For the text-containing cell, return its midpoint in [x, y] coordinate format. 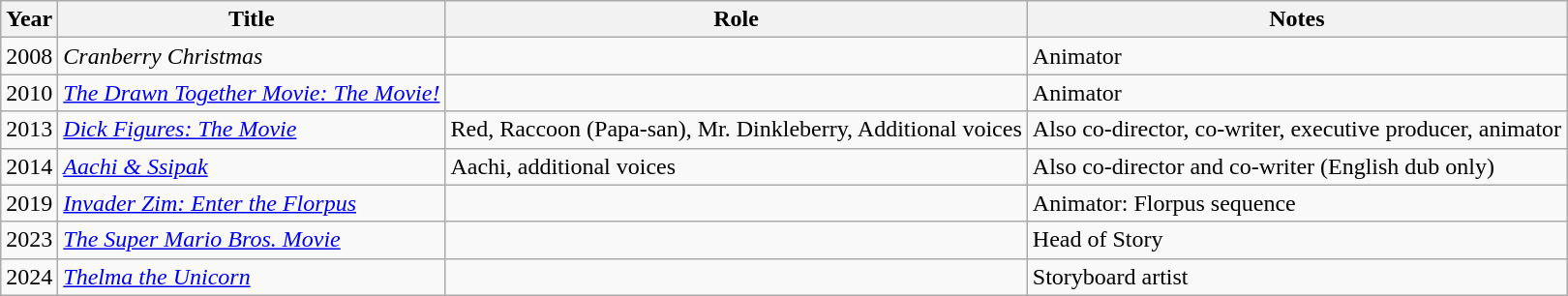
Title [252, 19]
Head of Story [1297, 240]
Dick Figures: The Movie [252, 130]
2014 [29, 166]
Notes [1297, 19]
2024 [29, 277]
2008 [29, 56]
Also co-director and co-writer (English dub only) [1297, 166]
Year [29, 19]
2010 [29, 93]
The Super Mario Bros. Movie [252, 240]
2023 [29, 240]
Storyboard artist [1297, 277]
Red, Raccoon (Papa-san), Mr. Dinkleberry, Additional voices [736, 130]
2019 [29, 203]
Animator: Florpus sequence [1297, 203]
Role [736, 19]
Invader Zim: Enter the Florpus [252, 203]
Aachi & Ssipak [252, 166]
Cranberry Christmas [252, 56]
Thelma the Unicorn [252, 277]
Aachi, additional voices [736, 166]
2013 [29, 130]
The Drawn Together Movie: The Movie! [252, 93]
Also co-director, co-writer, executive producer, animator [1297, 130]
